Output the (x, y) coordinate of the center of the cell containing the given text.  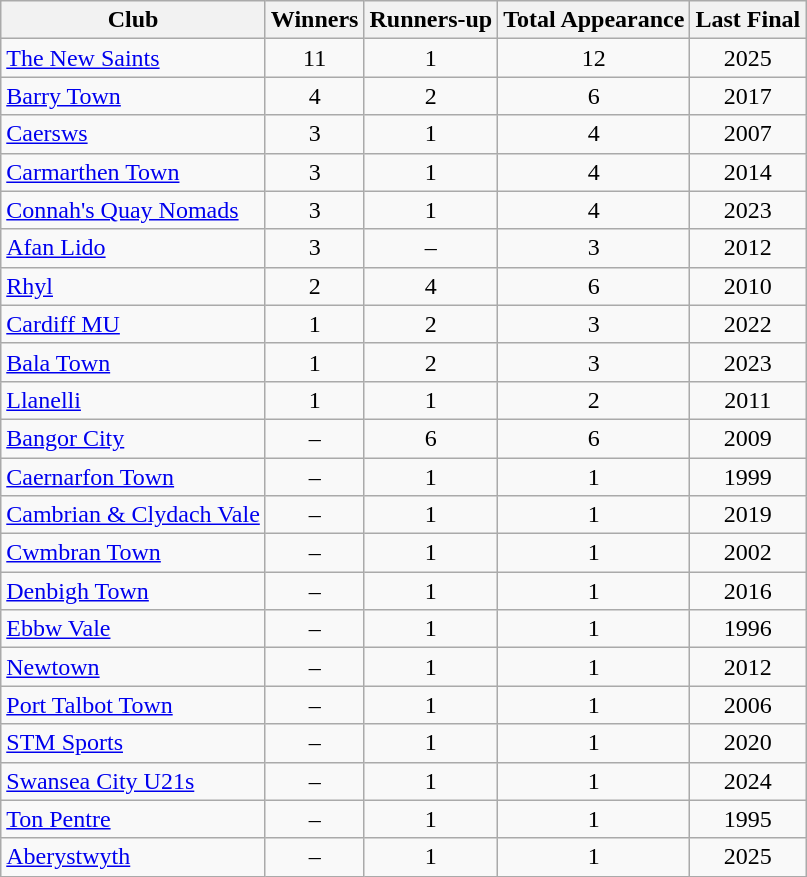
Connah's Quay Nomads (134, 210)
1996 (748, 629)
Ton Pentre (134, 819)
2007 (748, 134)
2024 (748, 781)
Cardiff MU (134, 324)
2016 (748, 591)
2022 (748, 324)
Club (134, 20)
Cambrian & Clydach Vale (134, 515)
2002 (748, 553)
Winners (314, 20)
Afan Lido (134, 248)
12 (594, 58)
Barry Town (134, 96)
Port Talbot Town (134, 705)
Carmarthen Town (134, 172)
Swansea City U21s (134, 781)
Runners-up (431, 20)
Total Appearance (594, 20)
Bala Town (134, 362)
The New Saints (134, 58)
11 (314, 58)
Denbigh Town (134, 591)
Bangor City (134, 438)
Last Final (748, 20)
2011 (748, 400)
Caersws (134, 134)
Newtown (134, 667)
2009 (748, 438)
STM Sports (134, 743)
Aberystwyth (134, 857)
2017 (748, 96)
Cwmbran Town (134, 553)
1995 (748, 819)
1999 (748, 477)
2020 (748, 743)
Llanelli (134, 400)
Ebbw Vale (134, 629)
2010 (748, 286)
2019 (748, 515)
Caernarfon Town (134, 477)
Rhyl (134, 286)
2006 (748, 705)
2014 (748, 172)
